Determine the [x, y] coordinate at the center of the cell enclosing the given text.  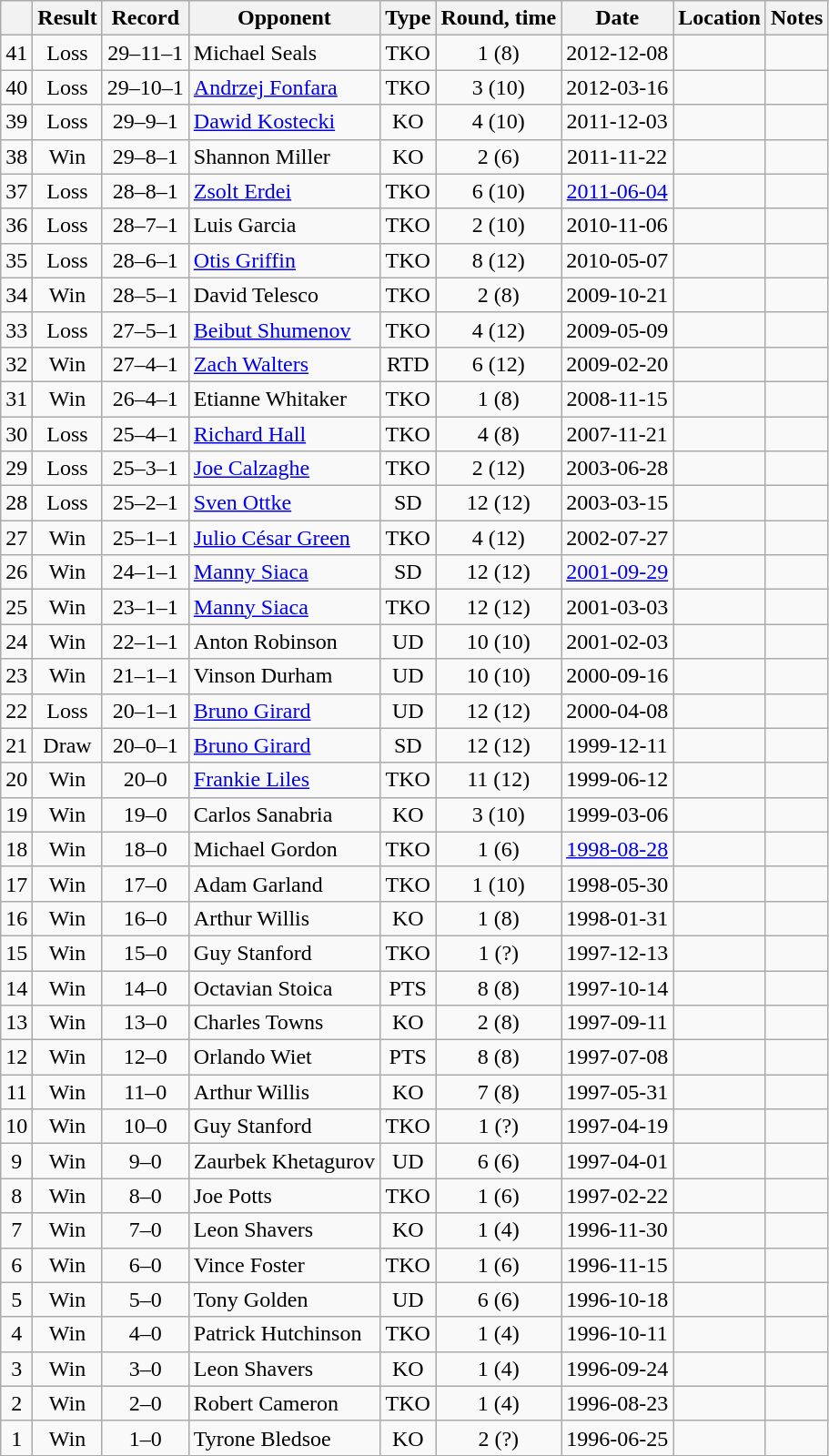
18–0 [146, 849]
Tony Golden [284, 1299]
28 [16, 503]
Result [67, 18]
16 [16, 918]
29–10–1 [146, 87]
1997-04-19 [617, 1127]
1999-03-06 [617, 814]
17–0 [146, 884]
9 [16, 1161]
1998-05-30 [617, 884]
Richard Hall [284, 434]
41 [16, 53]
1997-10-14 [617, 987]
1996-11-15 [617, 1265]
Sven Ottke [284, 503]
Andrzej Fonfara [284, 87]
Beibut Shumenov [284, 329]
21–1–1 [146, 676]
14 [16, 987]
Round, time [499, 18]
25–1–1 [146, 538]
38 [16, 157]
1996-08-23 [617, 1403]
20–0–1 [146, 745]
28–6–1 [146, 260]
24–1–1 [146, 572]
Vinson Durham [284, 676]
19 [16, 814]
Etianne Whitaker [284, 399]
28–7–1 [146, 226]
1999-06-12 [617, 780]
7–0 [146, 1230]
Adam Garland [284, 884]
2009-10-21 [617, 295]
Vince Foster [284, 1265]
8 (12) [499, 260]
19–0 [146, 814]
10–0 [146, 1127]
2 (?) [499, 1438]
2011-12-03 [617, 122]
23–1–1 [146, 607]
2000-09-16 [617, 676]
13–0 [146, 1023]
29–9–1 [146, 122]
31 [16, 399]
1997-02-22 [617, 1196]
1997-12-13 [617, 953]
2 (6) [499, 157]
11–0 [146, 1092]
David Telesco [284, 295]
1997-07-08 [617, 1057]
28–5–1 [146, 295]
14–0 [146, 987]
Draw [67, 745]
25–2–1 [146, 503]
3–0 [146, 1369]
2012-12-08 [617, 53]
2 (12) [499, 469]
Otis Griffin [284, 260]
2011-11-22 [617, 157]
1996-10-11 [617, 1334]
Shannon Miller [284, 157]
4 (10) [499, 122]
2000-04-08 [617, 711]
1996-06-25 [617, 1438]
Notes [796, 18]
2003-03-15 [617, 503]
1996-09-24 [617, 1369]
2001-09-29 [617, 572]
27 [16, 538]
9–0 [146, 1161]
Location [720, 18]
8 [16, 1196]
Robert Cameron [284, 1403]
33 [16, 329]
Zach Walters [284, 364]
21 [16, 745]
34 [16, 295]
29–11–1 [146, 53]
15 [16, 953]
Type [408, 18]
2011-06-04 [617, 191]
17 [16, 884]
36 [16, 226]
4 (8) [499, 434]
1996-10-18 [617, 1299]
22–1–1 [146, 642]
5 [16, 1299]
1996-11-30 [617, 1230]
Octavian Stoica [284, 987]
1998-08-28 [617, 849]
1 (10) [499, 884]
2001-03-03 [617, 607]
2008-11-15 [617, 399]
2009-05-09 [617, 329]
15–0 [146, 953]
Anton Robinson [284, 642]
28–8–1 [146, 191]
25 [16, 607]
13 [16, 1023]
26 [16, 572]
40 [16, 87]
Michael Seals [284, 53]
2–0 [146, 1403]
Tyrone Bledsoe [284, 1438]
Charles Towns [284, 1023]
Zaurbek Khetagurov [284, 1161]
Record [146, 18]
Luis Garcia [284, 226]
1997-04-01 [617, 1161]
12–0 [146, 1057]
32 [16, 364]
Carlos Sanabria [284, 814]
29–8–1 [146, 157]
Date [617, 18]
1997-09-11 [617, 1023]
2002-07-27 [617, 538]
2010-11-06 [617, 226]
27–5–1 [146, 329]
16–0 [146, 918]
6–0 [146, 1265]
1998-01-31 [617, 918]
4 [16, 1334]
5–0 [146, 1299]
20 [16, 780]
37 [16, 191]
11 (12) [499, 780]
1999-12-11 [617, 745]
2010-05-07 [617, 260]
11 [16, 1092]
6 (12) [499, 364]
Opponent [284, 18]
2 [16, 1403]
20–0 [146, 780]
25–3–1 [146, 469]
3 [16, 1369]
20–1–1 [146, 711]
39 [16, 122]
35 [16, 260]
24 [16, 642]
Michael Gordon [284, 849]
Zsolt Erdei [284, 191]
29 [16, 469]
8–0 [146, 1196]
Joe Potts [284, 1196]
RTD [408, 364]
2007-11-21 [617, 434]
Julio César Green [284, 538]
1–0 [146, 1438]
6 [16, 1265]
25–4–1 [146, 434]
2 (10) [499, 226]
Frankie Liles [284, 780]
7 (8) [499, 1092]
27–4–1 [146, 364]
Patrick Hutchinson [284, 1334]
Dawid Kostecki [284, 122]
4–0 [146, 1334]
2003-06-28 [617, 469]
2009-02-20 [617, 364]
26–4–1 [146, 399]
Orlando Wiet [284, 1057]
23 [16, 676]
10 [16, 1127]
18 [16, 849]
2001-02-03 [617, 642]
12 [16, 1057]
6 (10) [499, 191]
1997-05-31 [617, 1092]
30 [16, 434]
Joe Calzaghe [284, 469]
1 [16, 1438]
7 [16, 1230]
2012-03-16 [617, 87]
22 [16, 711]
